Output the [X, Y] coordinate of the center of the cell containing the given text.  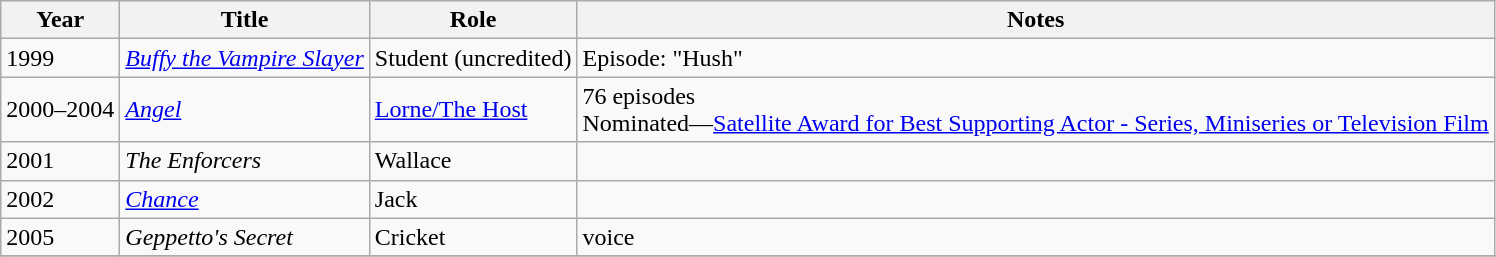
Geppetto's Secret [244, 237]
2002 [60, 199]
2005 [60, 237]
Lorne/The Host [473, 110]
Buffy the Vampire Slayer [244, 58]
Title [244, 20]
Jack [473, 199]
Cricket [473, 237]
2000–2004 [60, 110]
Angel [244, 110]
voice [1036, 237]
76 episodesNominated—Satellite Award for Best Supporting Actor - Series, Miniseries or Television Film [1036, 110]
Notes [1036, 20]
Chance [244, 199]
The Enforcers [244, 161]
Wallace [473, 161]
Episode: "Hush" [1036, 58]
2001 [60, 161]
Role [473, 20]
Student (uncredited) [473, 58]
1999 [60, 58]
Year [60, 20]
